Output the (X, Y) coordinate of the center of the cell containing the given text.  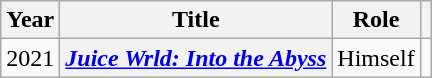
Title (196, 20)
2021 (30, 58)
Year (30, 20)
Himself (376, 58)
Juice Wrld: Into the Abyss (196, 58)
Role (376, 20)
